Pinpoint the cell where the given text exists, returning its (x, y) midpoint coordinate. 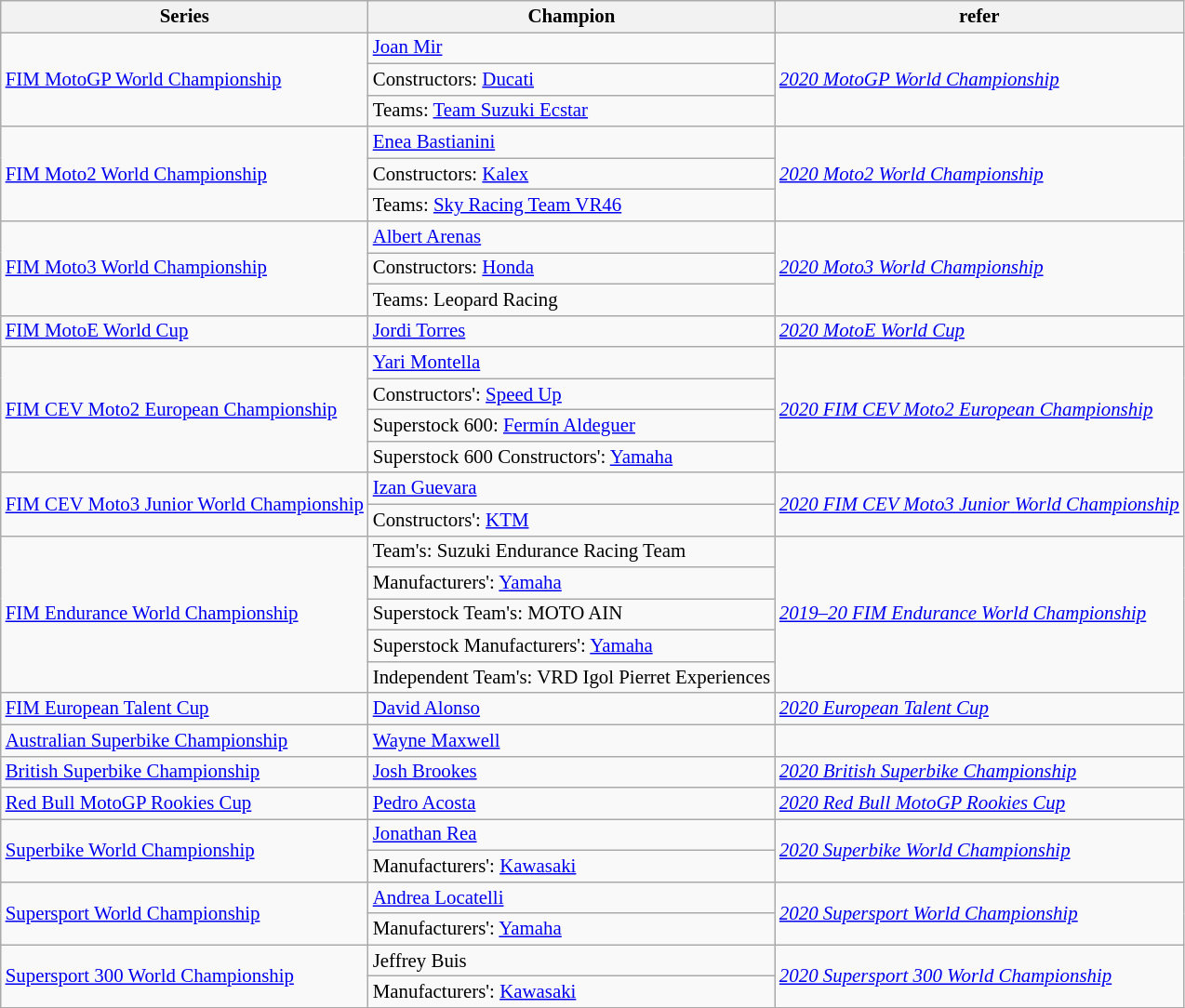
refer (979, 17)
Independent Team's: VRD Igol Pierret Experiences (571, 677)
Constructors: Kalex (571, 174)
FIM Moto2 World Championship (184, 174)
Series (184, 17)
2020 Moto3 World Championship (979, 269)
Constructors': Speed Up (571, 394)
Yari Montella (571, 363)
Joan Mir (571, 47)
2020 Supersport 300 World Championship (979, 976)
FIM CEV Moto2 European Championship (184, 409)
Jeffrey Buis (571, 961)
Supersport World Championship (184, 913)
Superstock Team's: MOTO AIN (571, 615)
2020 British Superbike Championship (979, 772)
Wayne Maxwell (571, 740)
2020 European Talent Cup (979, 709)
David Alonso (571, 709)
FIM MotoGP World Championship (184, 79)
Supersport 300 World Championship (184, 976)
British Superbike Championship (184, 772)
Albert Arenas (571, 237)
2020 FIM CEV Moto2 European Championship (979, 409)
Superstock 600 Constructors': Yamaha (571, 457)
2020 FIM CEV Moto3 Junior World Championship (979, 504)
Enea Bastianini (571, 142)
Constructors': KTM (571, 520)
2020 MotoE World Cup (979, 331)
Josh Brookes (571, 772)
Constructors: Honda (571, 268)
2020 Superbike World Championship (979, 851)
2020 MotoGP World Championship (979, 79)
Jordi Torres (571, 331)
Red Bull MotoGP Rookies Cup (184, 803)
Jonathan Rea (571, 835)
Izan Guevara (571, 488)
Team's: Suzuki Endurance Racing Team (571, 551)
Superstock 600: Fermín Aldeguer (571, 426)
Teams: Leopard Racing (571, 299)
2020 Red Bull MotoGP Rookies Cup (979, 803)
2020 Moto2 World Championship (979, 174)
2020 Supersport World Championship (979, 913)
FIM Endurance World Championship (184, 614)
Teams: Sky Racing Team VR46 (571, 206)
Pedro Acosta (571, 803)
Teams: Team Suzuki Ecstar (571, 111)
FIM European Talent Cup (184, 709)
Andrea Locatelli (571, 897)
2019–20 FIM Endurance World Championship (979, 614)
FIM CEV Moto3 Junior World Championship (184, 504)
FIM MotoE World Cup (184, 331)
FIM Moto3 World Championship (184, 269)
Constructors: Ducati (571, 79)
Australian Superbike Championship (184, 740)
Superstock Manufacturers': Yamaha (571, 646)
Champion (571, 17)
Superbike World Championship (184, 851)
